Output the [X, Y] coordinate of the center of the cell containing the given text.  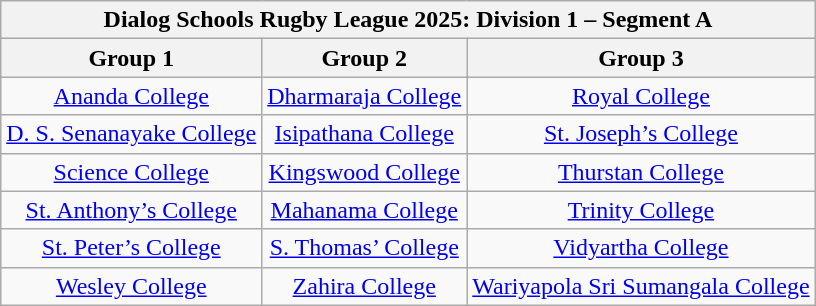
Thurstan College [641, 172]
St. Joseph’s College [641, 134]
Group 3 [641, 58]
Science College [132, 172]
Group 2 [364, 58]
Group 1 [132, 58]
Wariyapola Sri Sumangala College [641, 286]
Wesley College [132, 286]
Dialog Schools Rugby League 2025: Division 1 – Segment A [408, 20]
Mahanama College [364, 210]
St. Anthony’s College [132, 210]
Ananda College [132, 96]
S. Thomas’ College [364, 248]
Royal College [641, 96]
Isipathana College [364, 134]
Dharmaraja College [364, 96]
St. Peter’s College [132, 248]
Kingswood College [364, 172]
D. S. Senanayake College [132, 134]
Zahira College [364, 286]
Trinity College [641, 210]
Vidyartha College [641, 248]
